From the cell containing the given text, extract its center point as [x, y] coordinate. 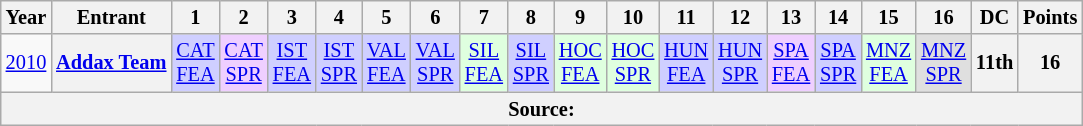
HOCSPR [634, 63]
13 [791, 17]
2 [244, 17]
SPAFEA [791, 63]
HOCFEA [580, 63]
DC [994, 17]
VALSPR [436, 63]
SPASPR [838, 63]
7 [484, 17]
MNZFEA [888, 63]
8 [531, 17]
10 [634, 17]
2010 [26, 63]
Year [26, 17]
Points [1050, 17]
HUNSPR [740, 63]
ISTSPR [339, 63]
4 [339, 17]
Source: [542, 109]
1 [195, 17]
CATSPR [244, 63]
SILFEA [484, 63]
SILSPR [531, 63]
MNZSPR [944, 63]
ISTFEA [292, 63]
11th [994, 63]
HUNFEA [686, 63]
14 [838, 17]
11 [686, 17]
5 [386, 17]
3 [292, 17]
Entrant [111, 17]
CATFEA [195, 63]
6 [436, 17]
9 [580, 17]
12 [740, 17]
15 [888, 17]
Addax Team [111, 63]
VALFEA [386, 63]
